Locate the cell with the specified text and output its [X, Y] center coordinate. 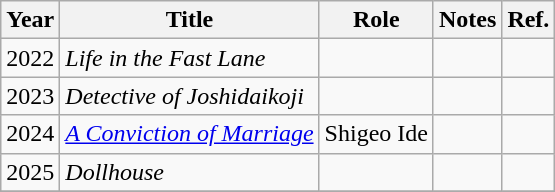
2022 [30, 58]
Dollhouse [190, 172]
Year [30, 20]
Shigeo Ide [376, 134]
2025 [30, 172]
Title [190, 20]
2023 [30, 96]
Detective of Joshidaikoji [190, 96]
2024 [30, 134]
Role [376, 20]
Ref. [528, 20]
Notes [467, 20]
Life in the Fast Lane [190, 58]
A Conviction of Marriage [190, 134]
